Provide the [X, Y] coordinate of the cell's center where the given text is located.  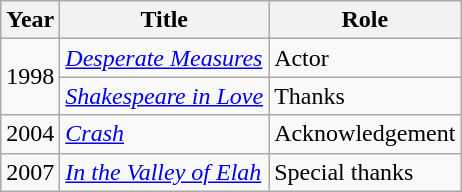
In the Valley of Elah [164, 172]
2004 [30, 134]
Crash [164, 134]
Desperate Measures [164, 58]
Role [365, 20]
Shakespeare in Love [164, 96]
Special thanks [365, 172]
Actor [365, 58]
Title [164, 20]
2007 [30, 172]
Acknowledgement [365, 134]
1998 [30, 77]
Thanks [365, 96]
Year [30, 20]
